Return (x, y) of the center of cell containing provided text 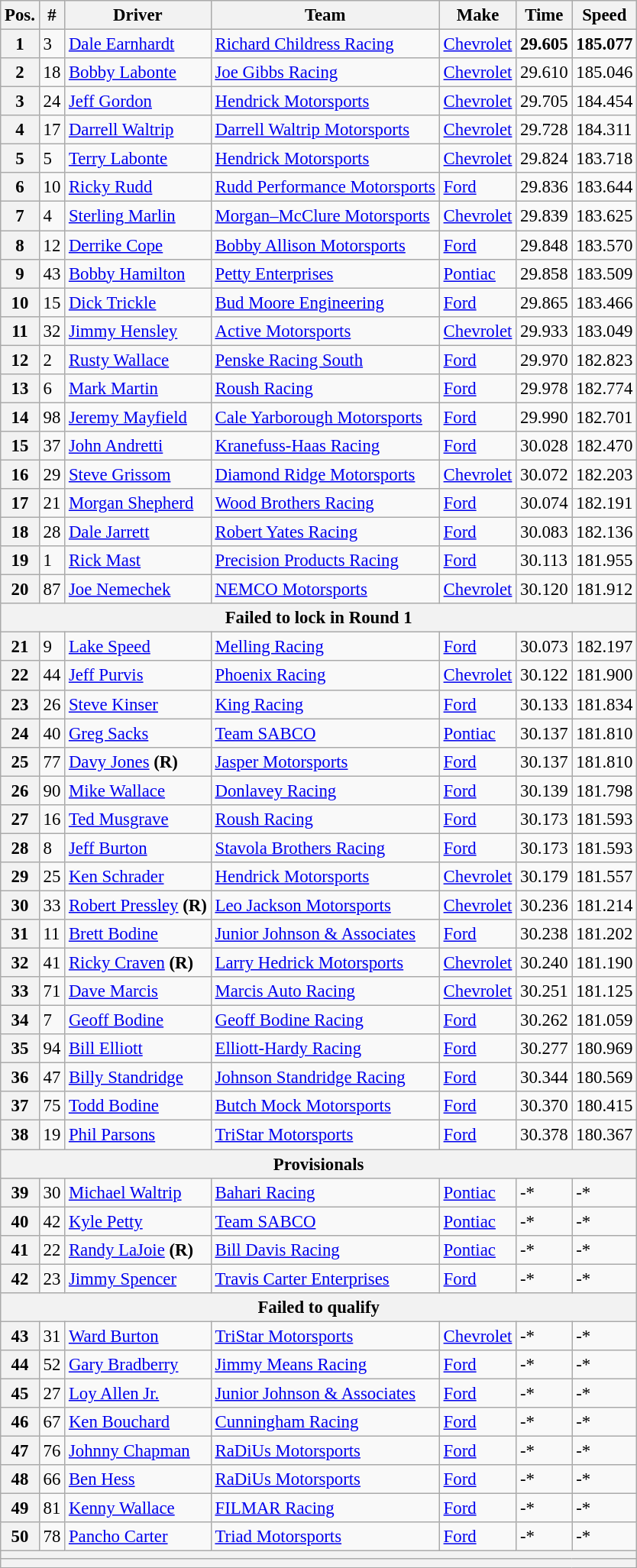
Sterling Marlin (138, 216)
Rudd Performance Motorsports (325, 187)
John Andretti (138, 446)
29.705 (544, 102)
67 (52, 1422)
Kranefuss-Haas Racing (325, 446)
183.049 (605, 331)
Richard Childress Racing (325, 44)
29.978 (544, 389)
30.378 (544, 1135)
Morgan–McClure Motorsports (325, 216)
48 (20, 1479)
Precision Products Racing (325, 561)
29.836 (544, 187)
49 (20, 1508)
182.203 (605, 474)
183.570 (605, 245)
Diamond Ridge Motorsports (325, 474)
Pos. (20, 15)
Geoff Bodine Racing (325, 1020)
29.839 (544, 216)
Brett Bodine (138, 934)
Geoff Bodine (138, 1020)
30.122 (544, 676)
Joe Gibbs Racing (325, 73)
30.344 (544, 1078)
29.610 (544, 73)
183.718 (605, 159)
Ben Hess (138, 1479)
Ricky Craven (R) (138, 963)
Bobby Allison Motorsports (325, 245)
Steve Grissom (138, 474)
30.236 (544, 905)
75 (52, 1107)
Dale Jarrett (138, 532)
Dale Earnhardt (138, 44)
184.454 (605, 102)
Davy Jones (R) (138, 761)
181.955 (605, 561)
181.912 (605, 590)
Robert Pressley (R) (138, 905)
30.370 (544, 1107)
Marcis Auto Racing (325, 991)
Butch Mock Motorsports (325, 1107)
181.059 (605, 1020)
29.865 (544, 302)
181.202 (605, 934)
77 (52, 761)
182.774 (605, 389)
30.238 (544, 934)
180.969 (605, 1049)
183.644 (605, 187)
66 (52, 1479)
38 (20, 1135)
181.125 (605, 991)
Phil Parsons (138, 1135)
29.848 (544, 245)
Michael Waltrip (138, 1192)
Ricky Rudd (138, 187)
Greg Sacks (138, 733)
30.073 (544, 647)
Elliott-Hardy Racing (325, 1049)
# (52, 15)
Robert Yates Racing (325, 532)
30.240 (544, 963)
76 (52, 1451)
Jasper Motorsports (325, 761)
30.072 (544, 474)
181.557 (605, 877)
52 (52, 1365)
Kyle Petty (138, 1221)
Johnson Standridge Racing (325, 1078)
29.605 (544, 44)
Darrell Waltrip (138, 130)
Billy Standridge (138, 1078)
182.197 (605, 647)
Mark Martin (138, 389)
Make (477, 15)
94 (52, 1049)
Steve Kinser (138, 704)
183.625 (605, 216)
29.933 (544, 331)
183.509 (605, 273)
Donlavey Racing (325, 790)
Darrell Waltrip Motorsports (325, 130)
181.834 (605, 704)
30.262 (544, 1020)
181.900 (605, 676)
Active Motorsports (325, 331)
180.367 (605, 1135)
Triad Motorsports (325, 1537)
FILMAR Racing (325, 1508)
Rick Mast (138, 561)
Joe Nemechek (138, 590)
Cunningham Racing (325, 1422)
29.728 (544, 130)
Phoenix Racing (325, 676)
Bobby Hamilton (138, 273)
Larry Hedrick Motorsports (325, 963)
Failed to qualify (319, 1308)
Bahari Racing (325, 1192)
36 (20, 1078)
Loy Allen Jr. (138, 1393)
Jeremy Mayfield (138, 417)
182.470 (605, 446)
29.990 (544, 417)
181.214 (605, 905)
Ward Burton (138, 1336)
Derrike Cope (138, 245)
Bobby Labonte (138, 73)
Time (544, 15)
98 (52, 417)
50 (20, 1537)
Gary Bradberry (138, 1365)
Jeff Gordon (138, 102)
Leo Jackson Motorsports (325, 905)
30.179 (544, 877)
35 (20, 1049)
Terry Labonte (138, 159)
Randy LaJoie (R) (138, 1250)
Stavola Brothers Racing (325, 848)
Speed (605, 15)
180.415 (605, 1107)
Melling Racing (325, 647)
Bill Davis Racing (325, 1250)
Ken Schrader (138, 877)
Failed to lock in Round 1 (319, 618)
30.028 (544, 446)
Jeff Burton (138, 848)
Jeff Purvis (138, 676)
King Racing (325, 704)
184.311 (605, 130)
Ken Bouchard (138, 1422)
181.798 (605, 790)
Johnny Chapman (138, 1451)
46 (20, 1422)
Todd Bodine (138, 1107)
30.083 (544, 532)
Lake Speed (138, 647)
39 (20, 1192)
30.113 (544, 561)
Penske Racing South (325, 360)
29.858 (544, 273)
30.251 (544, 991)
NEMCO Motorsports (325, 590)
30.133 (544, 704)
Morgan Shepherd (138, 503)
Ted Musgrave (138, 820)
Driver (138, 15)
90 (52, 790)
Team (325, 15)
13 (20, 389)
182.823 (605, 360)
30.139 (544, 790)
81 (52, 1508)
Jimmy Means Racing (325, 1365)
Rusty Wallace (138, 360)
Bill Elliott (138, 1049)
Jimmy Hensley (138, 331)
183.466 (605, 302)
182.136 (605, 532)
Wood Brothers Racing (325, 503)
45 (20, 1393)
Dick Trickle (138, 302)
182.191 (605, 503)
29.970 (544, 360)
20 (20, 590)
78 (52, 1537)
Bud Moore Engineering (325, 302)
Dave Marcis (138, 991)
30.120 (544, 590)
Petty Enterprises (325, 273)
Mike Wallace (138, 790)
Jimmy Spencer (138, 1279)
182.701 (605, 417)
87 (52, 590)
14 (20, 417)
71 (52, 991)
Cale Yarborough Motorsports (325, 417)
Travis Carter Enterprises (325, 1279)
34 (20, 1020)
30.074 (544, 503)
Kenny Wallace (138, 1508)
185.077 (605, 44)
Pancho Carter (138, 1537)
30.277 (544, 1049)
181.190 (605, 963)
29.824 (544, 159)
180.569 (605, 1078)
185.046 (605, 73)
Provisionals (319, 1164)
